Identify which cell holds the provided text, then report its [x, y] central coordinate. 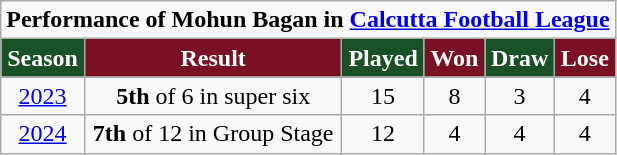
7th of 12 in Group Stage [213, 134]
Season [43, 58]
Draw [520, 58]
Result [213, 58]
Won [454, 58]
15 [383, 96]
3 [520, 96]
5th of 6 in super six [213, 96]
Lose [586, 58]
Performance of Mohun Bagan in Calcutta Football League [308, 20]
2024 [43, 134]
12 [383, 134]
8 [454, 96]
Played [383, 58]
2023 [43, 96]
